From the cell containing the given text, extract its center point as (X, Y) coordinate. 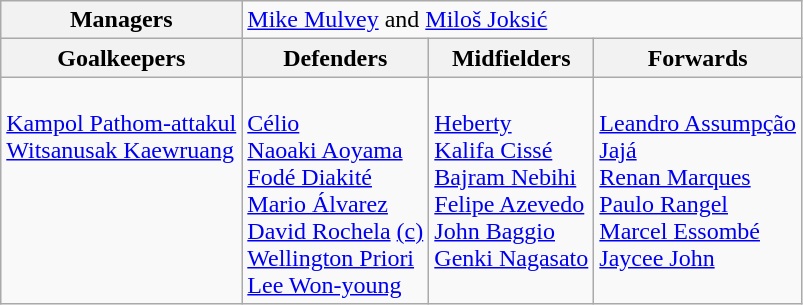
Mike Mulvey and Miloš Joksić (522, 20)
Célio Naoaki Aoyama Fodé Diakité Mario Álvarez David Rochela (c) Wellington Priori Lee Won-young (336, 190)
Defenders (336, 58)
Leandro Assumpção Jajá Renan Marques Paulo Rangel Marcel Essombé Jaycee John (698, 190)
Managers (122, 20)
Kampol Pathom-attakul Witsanusak Kaewruang (122, 190)
Midfielders (512, 58)
Heberty Kalifa Cissé Bajram Nebihi Felipe Azevedo John Baggio Genki Nagasato (512, 190)
Goalkeepers (122, 58)
Forwards (698, 58)
